Identify which cell holds the provided text, then report its [X, Y] central coordinate. 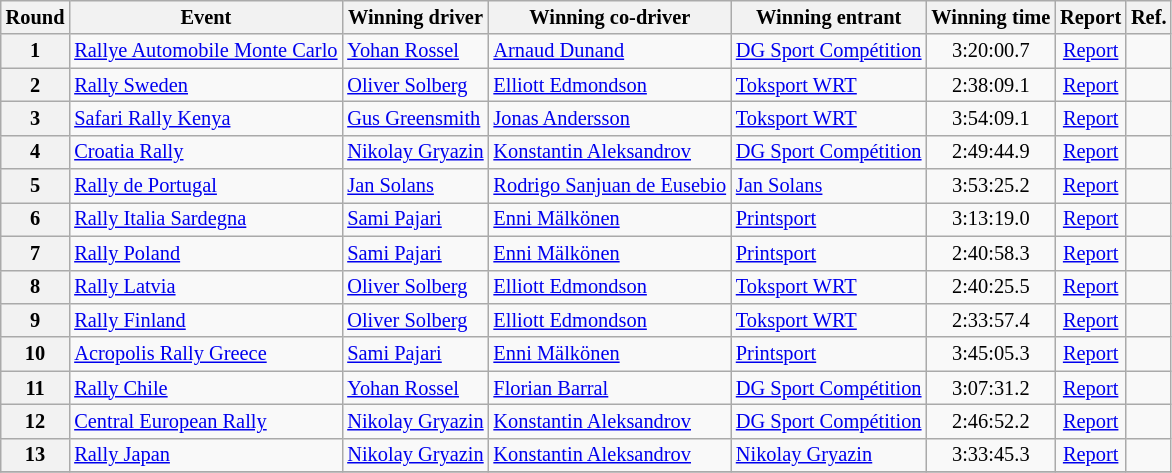
2:46:52.2 [990, 421]
4 [36, 152]
Rodrigo Sanjuan de Eusebio [610, 186]
5 [36, 186]
2 [36, 85]
Winning time [990, 17]
Round [36, 17]
Rally Sweden [206, 85]
Central European Rally [206, 421]
Rallye Automobile Monte Carlo [206, 51]
8 [36, 287]
6 [36, 219]
2:40:58.3 [990, 253]
11 [36, 388]
Rally Chile [206, 388]
Rally Latvia [206, 287]
Ref. [1148, 17]
Acropolis Rally Greece [206, 354]
3 [36, 118]
Rally Italia Sardegna [206, 219]
13 [36, 455]
Jonas Andersson [610, 118]
10 [36, 354]
7 [36, 253]
Winning entrant [828, 17]
9 [36, 320]
Florian Barral [610, 388]
Event [206, 17]
2:40:25.5 [990, 287]
3:13:19.0 [990, 219]
12 [36, 421]
3:07:31.2 [990, 388]
3:20:00.7 [990, 51]
2:49:44.9 [990, 152]
1 [36, 51]
Gus Greensmith [415, 118]
3:33:45.3 [990, 455]
3:54:09.1 [990, 118]
2:33:57.4 [990, 320]
2:38:09.1 [990, 85]
Safari Rally Kenya [206, 118]
Arnaud Dunand [610, 51]
Winning co-driver [610, 17]
3:45:05.3 [990, 354]
Rally Finland [206, 320]
3:53:25.2 [990, 186]
Croatia Rally [206, 152]
Winning driver [415, 17]
Rally de Portugal [206, 186]
Rally Japan [206, 455]
Rally Poland [206, 253]
